Locate the cell with the specified text and output its [X, Y] center coordinate. 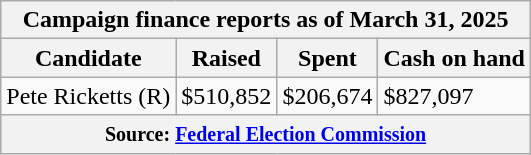
Raised [226, 58]
Cash on hand [454, 58]
Spent [328, 58]
Campaign finance reports as of March 31, 2025 [266, 20]
Source: Federal Election Commission [266, 134]
Pete Ricketts (R) [88, 96]
$510,852 [226, 96]
$827,097 [454, 96]
Candidate [88, 58]
$206,674 [328, 96]
